Determine the (X, Y) coordinate at the center of the cell enclosing the given text.  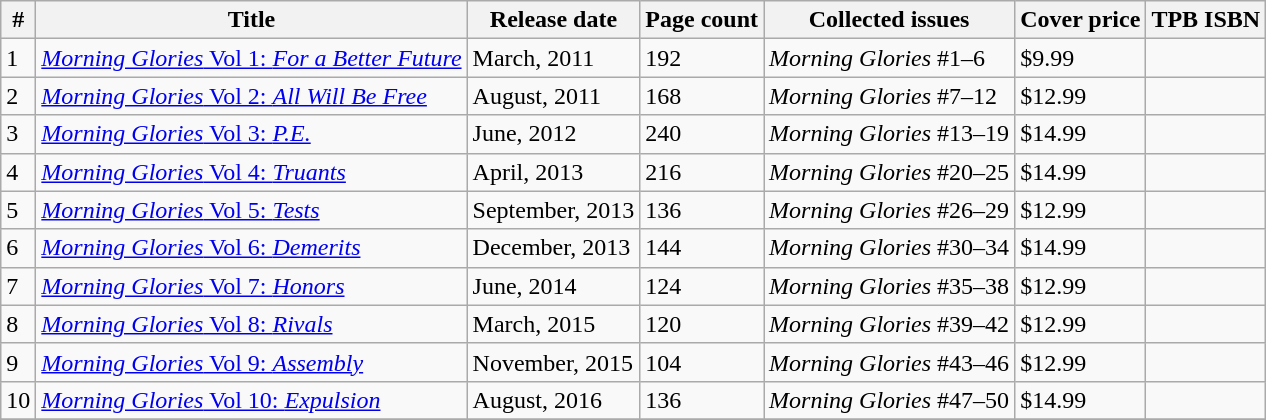
Morning Glories #47–50 (890, 400)
Page count (702, 20)
June, 2014 (554, 286)
Cover price (1080, 20)
# (18, 20)
8 (18, 324)
Title (252, 20)
Morning Glories Vol 6: Demerits (252, 248)
Morning Glories #13–19 (890, 134)
September, 2013 (554, 210)
10 (18, 400)
Morning Glories Vol 3: P.E. (252, 134)
6 (18, 248)
Morning Glories Vol 7: Honors (252, 286)
Morning Glories Vol 10: Expulsion (252, 400)
Morning Glories Vol 8: Rivals (252, 324)
192 (702, 58)
Morning Glories #7–12 (890, 96)
Morning Glories #26–29 (890, 210)
Morning Glories Vol 2: All Will Be Free (252, 96)
November, 2015 (554, 362)
Release date (554, 20)
Morning Glories #1–6 (890, 58)
Morning Glories Vol 9: Assembly (252, 362)
104 (702, 362)
August, 2011 (554, 96)
April, 2013 (554, 172)
$9.99 (1080, 58)
168 (702, 96)
TPB ISBN (1206, 20)
2 (18, 96)
7 (18, 286)
March, 2015 (554, 324)
Morning Glories #30–34 (890, 248)
March, 2011 (554, 58)
4 (18, 172)
124 (702, 286)
216 (702, 172)
Morning Glories #39–42 (890, 324)
1 (18, 58)
Morning Glories Vol 1: For a Better Future (252, 58)
June, 2012 (554, 134)
August, 2016 (554, 400)
5 (18, 210)
Morning Glories Vol 5: Tests (252, 210)
Collected issues (890, 20)
144 (702, 248)
3 (18, 134)
Morning Glories #43–46 (890, 362)
Morning Glories Vol 4: Truants (252, 172)
240 (702, 134)
Morning Glories #35–38 (890, 286)
December, 2013 (554, 248)
Morning Glories #20–25 (890, 172)
9 (18, 362)
120 (702, 324)
